Pinpoint the cell where the given text exists, returning its (X, Y) midpoint coordinate. 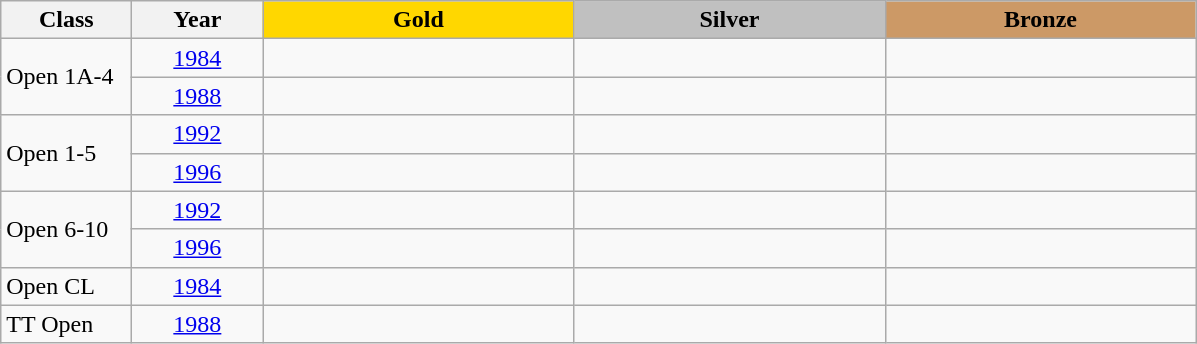
Open 1-5 (66, 153)
TT Open (66, 324)
Gold (418, 20)
Bronze (1040, 20)
Open CL (66, 286)
Silver (730, 20)
Open 6-10 (66, 229)
Class (66, 20)
Year (198, 20)
Open 1A-4 (66, 77)
